Identify which cell holds the provided text, then report its [X, Y] central coordinate. 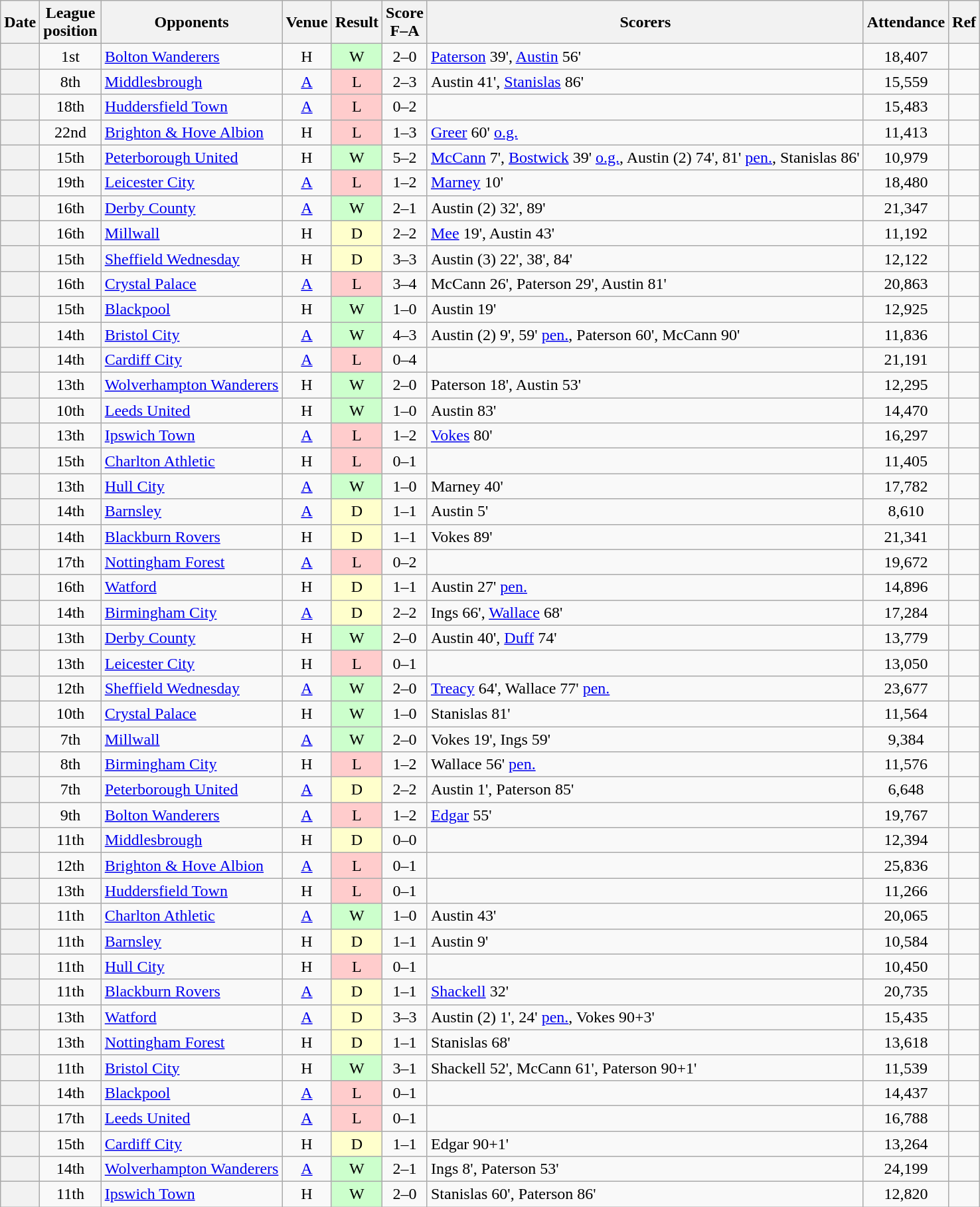
19,767 [906, 815]
11,192 [906, 233]
Austin 9' [645, 941]
9,384 [906, 739]
Mee 19', Austin 43' [645, 233]
14,437 [906, 1093]
Austin (2) 9', 59' pen., Paterson 60', McCann 90' [645, 334]
12,394 [906, 840]
12,295 [906, 385]
Date [20, 23]
12,122 [906, 258]
Austin 19' [645, 309]
Austin (2) 1', 24' pen., Vokes 90+3' [645, 1017]
Leagueposition [70, 23]
11,539 [906, 1068]
Scorers [645, 23]
13,618 [906, 1042]
McCann 26', Paterson 29', Austin 81' [645, 284]
Paterson 18', Austin 53' [645, 385]
13,050 [906, 663]
Marney 40' [645, 486]
Attendance [906, 23]
McCann 7', Bostwick 39' o.g., Austin (2) 74', 81' pen., Stanislas 86' [645, 157]
Edgar 90+1' [645, 1143]
24,199 [906, 1169]
18th [70, 107]
3–4 [405, 284]
Austin 40', Duff 74' [645, 638]
17,782 [906, 486]
19,672 [906, 562]
Vokes 80' [645, 436]
15,435 [906, 1017]
12,925 [906, 309]
25,836 [906, 866]
Vokes 19', Ings 59' [645, 739]
1–3 [405, 132]
10,979 [906, 157]
10,450 [906, 967]
21,341 [906, 537]
14,896 [906, 587]
Stanislas 81' [645, 713]
21,191 [906, 360]
Edgar 55' [645, 815]
Stanislas 60', Paterson 86' [645, 1194]
16,788 [906, 1118]
22nd [70, 132]
20,863 [906, 284]
Paterson 39', Austin 56' [645, 56]
5–2 [405, 157]
3–1 [405, 1068]
0–4 [405, 360]
Austin 27' pen. [645, 587]
15,483 [906, 107]
4–3 [405, 334]
13,779 [906, 638]
ScoreF–A [405, 23]
11,836 [906, 334]
13,264 [906, 1143]
Shackell 32' [645, 992]
Venue [307, 23]
9th [70, 815]
11,266 [906, 891]
Ings 8', Paterson 53' [645, 1169]
Austin (2) 32', 89' [645, 208]
Marney 10' [645, 183]
Shackell 52', McCann 61', Paterson 90+1' [645, 1068]
6,648 [906, 790]
Austin 1', Paterson 85' [645, 790]
23,677 [906, 688]
20,065 [906, 916]
11,564 [906, 713]
Austin (3) 22', 38', 84' [645, 258]
1st [70, 56]
Wallace 56' pen. [645, 765]
Result [357, 23]
21,347 [906, 208]
Austin 41', Stanislas 86' [645, 82]
0–0 [405, 840]
Ings 66', Wallace 68' [645, 612]
Treacy 64', Wallace 77' pen. [645, 688]
Stanislas 68' [645, 1042]
Austin 5' [645, 511]
15,559 [906, 82]
2–3 [405, 82]
20,735 [906, 992]
11,576 [906, 765]
19th [70, 183]
8,610 [906, 511]
18,480 [906, 183]
Vokes 89' [645, 537]
11,405 [906, 461]
10,584 [906, 941]
11,413 [906, 132]
Austin 83' [645, 411]
Austin 43' [645, 916]
12,820 [906, 1194]
Ref [964, 23]
Opponents [191, 23]
Greer 60' o.g. [645, 132]
17,284 [906, 612]
18,407 [906, 56]
16,297 [906, 436]
14,470 [906, 411]
